Return the [X, Y] coordinate for the center point of the cell that contains the specified text.  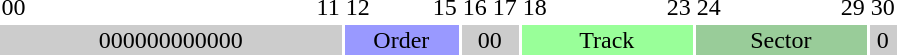
000000000000 [170, 40]
Sector [780, 40]
Order [401, 40]
0 [882, 40]
00 [490, 40]
Track [606, 40]
